Search for the cell housing the specified text and yield its (X, Y) center coordinate. 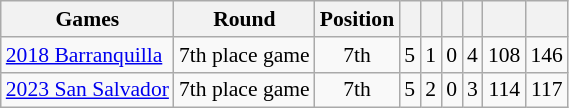
Round (244, 19)
3 (472, 90)
4 (472, 55)
Position (357, 19)
108 (504, 55)
Games (88, 19)
1 (430, 55)
146 (546, 55)
117 (546, 90)
114 (504, 90)
2 (430, 90)
2018 Barranquilla (88, 55)
2023 San Salvador (88, 90)
